Locate the cell with the specified text and output its [X, Y] center coordinate. 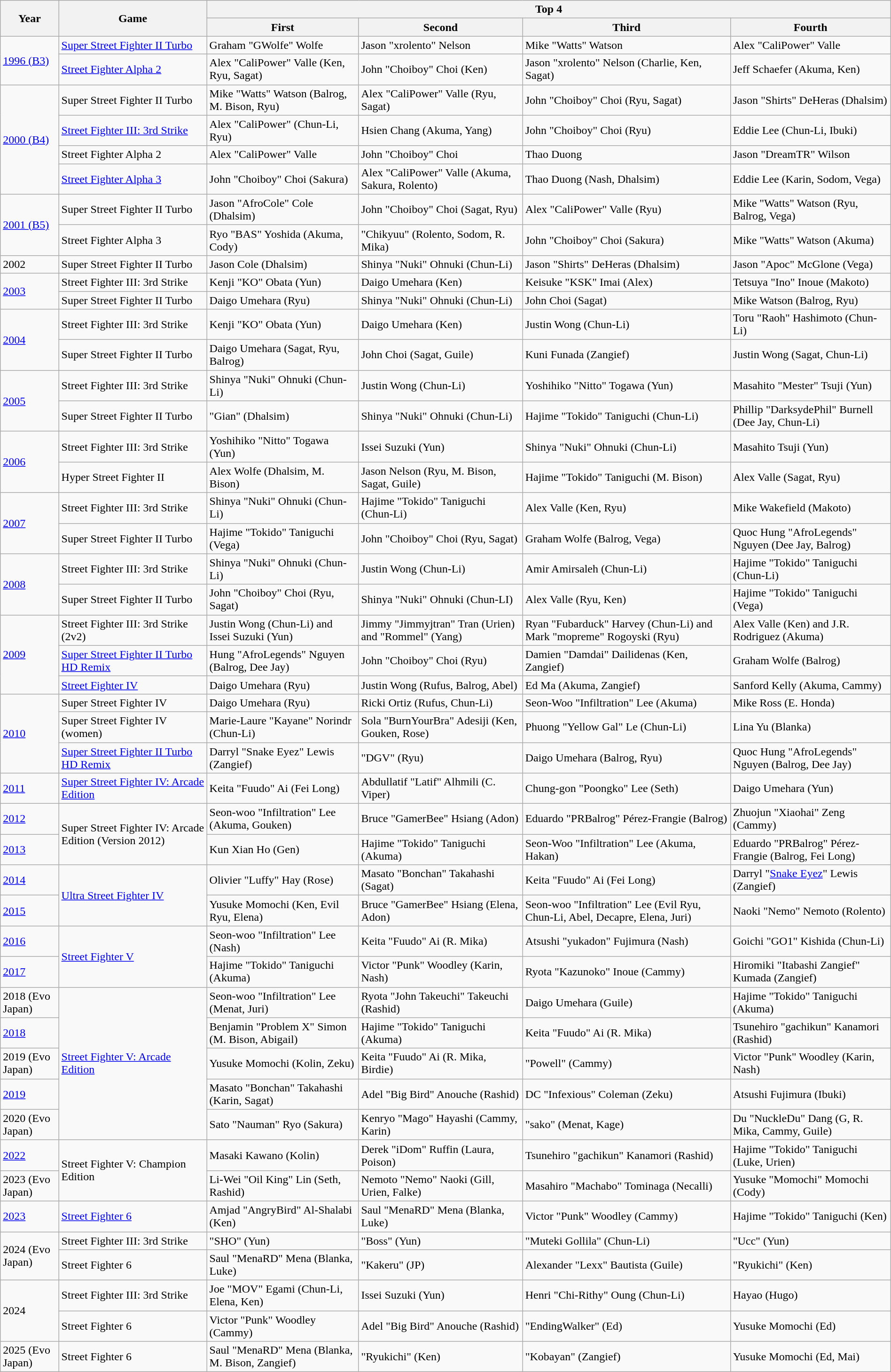
Kenryo "Mago" Hayashi (Cammy, Karin) [441, 1124]
Thao Duong (Nash, Dhalsim) [626, 179]
Eduardo "PRBalrog" Pérez-Frangie (Balrog, Fei Long) [810, 850]
2000 (B4) [30, 139]
Alex "CaliPower" Valle (Ryu) [626, 210]
2023 (Evo Japan) [30, 1185]
2018 [30, 1033]
2025 (Evo Japan) [30, 1356]
Yusuke Momochi (Ken, Evil Ryu, Elena) [283, 911]
2019 [30, 1094]
Hyper Street Fighter II [133, 478]
2009 [30, 654]
Mike "Watts" Watson (Akuma) [810, 240]
Mike Ross (E. Honda) [810, 703]
John "Choiboy" Choi [441, 155]
Sola "BurnYourBra" Adesiji (Ken, Gouken, Rose) [441, 727]
Justin Wong (Chun-Li) and Issei Suzuki (Yun) [283, 630]
Eduardo "PRBalrog" Pérez-Frangie (Balrog) [626, 819]
Daigo Umehara (Yun) [810, 789]
2024 (Evo Japan) [30, 1256]
Ryota "John Takeuchi" Takeuchi (Rashid) [441, 1002]
Masahito Tsuji (Yun) [810, 447]
Joe "MOV" Egami (Chun-Li, Elena, Ken) [283, 1295]
Benjamin "Problem X" Simon (M. Bison, Abigail) [283, 1033]
"Kakeru" (JP) [441, 1265]
Marie-Laure "Kayane" Norindr (Chun-Li) [283, 727]
Daigo Umehara (Sagat, Ryu, Balrog) [283, 355]
Street Fighter IV [133, 685]
Top 4 [549, 9]
Keita "Fuudo" Ai (R. Mika, Birdie) [441, 1063]
Sato "Nauman" Ryo (Sakura) [283, 1124]
Mike "Watts" Watson (Ryu, Balrog, Vega) [810, 210]
Hajime "Tokido" Taniguchi (Ken) [810, 1216]
2001 (B5) [30, 225]
Daigo Umehara (Balrog, Ryu) [626, 758]
Mike "Watts" Watson (Balrog, M. Bison, Ryu) [283, 100]
Jason Nelson (Ryu, M. Bison, Sagat, Guile) [441, 478]
Li-Wei "Oil King" Lin (Seth, Rashid) [283, 1185]
Atsushi "yukadon" Fujimura (Nash) [626, 941]
Seon-woo "Infiltration" Lee (Evil Ryu, Chun-Li, Abel, Decapre, Elena, Juri) [626, 911]
Alex "CaliPower" Valle (Ken, Ryu, Sagat) [283, 70]
Ultra Street Fighter IV [133, 895]
Hung "AfroLegends" Nguyen (Balrog, Dee Jay) [283, 661]
Kuni Funada (Zangief) [626, 355]
Phuong "Yellow Gal" Le (Chun-Li) [626, 727]
Masahiro "Machabo" Tominaga (Necalli) [626, 1185]
Goichi "GO1" Kishida (Chun-Li) [810, 941]
Justin Wong (Rufus, Balrog, Abel) [441, 685]
Street Fighter V: Champion Edition [133, 1170]
Damien "Damdai" Dailidenas (Ken, Zangief) [626, 661]
"sako" (Menat, Kage) [626, 1124]
Masahito "Mester" Tsuji (Yun) [810, 385]
2013 [30, 850]
Alex "CaliPower" Valle (Ryu, Sagat) [441, 100]
Nemoto "Nemo" Naoki (Gill, Urien, Falke) [441, 1185]
Graham Wolfe (Balrog, Vega) [626, 539]
Street Fighter V: Arcade Edition [133, 1063]
John "Choiboy" Choi (Ken) [441, 70]
Henri "Chi-Rithy" Oung (Chun-Li) [626, 1295]
Jason "Apoc" McGlone (Vega) [810, 264]
Second [441, 27]
Keisuke "KSK" Imai (Alex) [626, 282]
Mike Wakefield (Makoto) [810, 508]
Ryota "Kazunoko" Inoue (Cammy) [626, 972]
Alex "CaliPower" (Chun-Li, Ryu) [283, 131]
Super Street Fighter IV (women) [133, 727]
Justin Wong (Sagat, Chun-Li) [810, 355]
2017 [30, 972]
Bruce "GamerBee" Hsiang (Elena, Adon) [441, 911]
Ricki Ortiz (Rufus, Chun-Li) [441, 703]
Game [133, 18]
Jason "xrolento" Nelson [441, 45]
Jason "xrolento" Nelson (Charlie, Ken, Sagat) [626, 70]
Alex Valle (Sagat, Ryu) [810, 478]
Third [626, 27]
"Chikyuu" (Rolento, Sodom, R. Mika) [441, 240]
"Boss" (Yun) [441, 1240]
Amir Amirsaleh (Chun-Li) [626, 569]
Seon-Woo "Infiltration" Lee (Akuma, Hakan) [626, 850]
Seon-woo "Infiltration" Lee (Akuma, Gouken) [283, 819]
2008 [30, 584]
Chung-gon "Poongko" Lee (Seth) [626, 789]
2019 (Evo Japan) [30, 1063]
Fourth [810, 27]
Tetsuya "Ino" Inoue (Makoto) [810, 282]
Sanford Kelly (Akuma, Cammy) [810, 685]
Alex Valle (Ryu, Ken) [626, 600]
Super Street Fighter IV [133, 703]
Alex Valle (Ken, Ryu) [626, 508]
Seon-Woo "Infiltration" Lee (Akuma) [626, 703]
Jason Cole (Dhalsim) [283, 264]
2020 (Evo Japan) [30, 1124]
Ryan "Fubarduck" Harvey (Chun-Li) and Mark "mopreme" Rogoyski (Ryu) [626, 630]
Graham Wolfe (Balrog) [810, 661]
"Muteki Gollila" (Chun-Li) [626, 1240]
2023 [30, 1216]
Super Street Fighter IV: Arcade Edition [133, 789]
John "Choiboy" Choi (Sagat, Ryu) [441, 210]
"Kobayan" (Zangief) [626, 1356]
2003 [30, 291]
2002 [30, 264]
2015 [30, 911]
2012 [30, 819]
Mike Watson (Balrog, Ryu) [810, 300]
Zhuojun "Xiaohai" Zeng (Cammy) [810, 819]
Yusuke Momochi (Ed) [810, 1326]
Toru "Raoh" Hashimoto (Chun-Li) [810, 324]
Naoki "Nemo" Nemoto (Rolento) [810, 911]
2018 (Evo Japan) [30, 1002]
Yusuke "Momochi" Momochi (Cody) [810, 1185]
2006 [30, 462]
2022 [30, 1155]
Hajime "Tokido" Taniguchi (Luke, Urien) [810, 1155]
Hajime "Tokido" Taniguchi (M. Bison) [626, 478]
Daigo Umehara (Guile) [626, 1002]
Eddie Lee (Chun-Li, Ibuki) [810, 131]
Jimmy "Jimmyjtran" Tran (Urien) and "Rommel" (Yang) [441, 630]
Alex Valle (Ken) and J.R. Rodriguez (Akuma) [810, 630]
Quoc Hung "AfroLegends" Nguyen (Balrog, Dee Jay) [810, 758]
Hsien Chang (Akuma, Yang) [441, 131]
Seon-woo "Infiltration" Lee (Nash) [283, 941]
2024 [30, 1311]
First [283, 27]
Eddie Lee (Karin, Sodom, Vega) [810, 179]
Atsushi Fujimura (Ibuki) [810, 1094]
Street Fighter III: 3rd Strike (2v2) [133, 630]
Seon-woo "Infiltration" Lee (Menat, Juri) [283, 1002]
Super Street Fighter IV: Arcade Edition (Version 2012) [133, 834]
Hayao (Hugo) [810, 1295]
Jason "AfroCole" Cole (Dhalsim) [283, 210]
John Choi (Sagat) [626, 300]
Derek "iDom" Ruffin (Laura, Poison) [441, 1155]
2004 [30, 340]
2007 [30, 523]
2010 [30, 733]
Shinya "Nuki" Ohnuki (Chun-LI) [441, 600]
"Powell" (Cammy) [626, 1063]
Thao Duong [626, 155]
Jason "DreamTR" Wilson [810, 155]
Olivier "Luffy" Hay (Rose) [283, 880]
Mike "Watts" Watson [626, 45]
Street Fighter V [133, 956]
Du "NuckleDu" Dang (G, R. Mika, Cammy, Guile) [810, 1124]
Yusuke Momochi (Kolin, Zeku) [283, 1063]
2014 [30, 880]
Quoc Hung "AfroLegends" Nguyen (Dee Jay, Balrog) [810, 539]
Masato "Bonchan" Takahashi (Sagat) [441, 880]
Saul "MenaRD" Mena (Blanka, M. Bison, Zangief) [283, 1356]
Alex "CaliPower" Valle (Akuma, Sakura, Rolento) [441, 179]
Yusuke Momochi (Ed, Mai) [810, 1356]
Kun Xian Ho (Gen) [283, 850]
Amjad "AngryBird" Al-Shalabi (Ken) [283, 1216]
"EndingWalker" (Ed) [626, 1326]
Ryo "BAS" Yoshida (Akuma, Cody) [283, 240]
"DGV" (Ryu) [441, 758]
John Choi (Sagat, Guile) [441, 355]
Masato "Bonchan" Takahashi (Karin, Sagat) [283, 1094]
Masaki Kawano (Kolin) [283, 1155]
1996 (B3) [30, 60]
Jeff Schaefer (Akuma, Ken) [810, 70]
Abdullatif "Latif" Alhmili (C. Viper) [441, 789]
Bruce "GamerBee" Hsiang (Adon) [441, 819]
Hiromiki "Itabashi Zangief" Kumada (Zangief) [810, 972]
Lina Yu (Blanka) [810, 727]
Graham "GWolfe" Wolfe [283, 45]
DC "Infexious" Coleman (Zeku) [626, 1094]
"Ucc" (Yun) [810, 1240]
Alexander "Lexx" Bautista (Guile) [626, 1265]
Alex Wolfe (Dhalsim, M. Bison) [283, 478]
"SHO" (Yun) [283, 1240]
2011 [30, 789]
"Gian" (Dhalsim) [283, 416]
2016 [30, 941]
Year [30, 18]
Phillip "DarksydePhil" Burnell (Dee Jay, Chun-Li) [810, 416]
Ed Ma (Akuma, Zangief) [626, 685]
2005 [30, 401]
